Scan for the cell matching the given text and deliver its [x, y] coordinate at center. 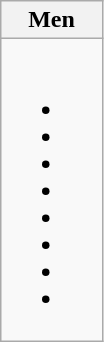
Men [52, 20]
